Pinpoint the cell where the given text exists, returning its [X, Y] midpoint coordinate. 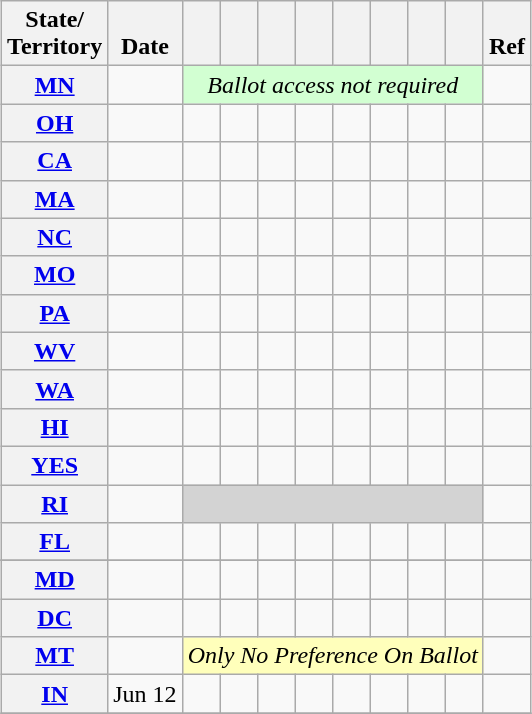
IN [55, 694]
RI [55, 503]
MO [55, 275]
Only No Preference On Ballot [332, 656]
MT [55, 656]
State/Territory [55, 34]
MA [55, 199]
NC [55, 237]
CA [55, 161]
WV [55, 351]
YES [55, 465]
FL [55, 542]
Ballot access not required [332, 85]
WA [55, 389]
HI [55, 427]
PA [55, 313]
MN [55, 85]
Jun 12 [145, 694]
DC [55, 618]
MD [55, 580]
Ref [506, 34]
Date [145, 34]
OH [55, 123]
